Return the [x, y] coordinate for the center point of the cell that contains the specified text.  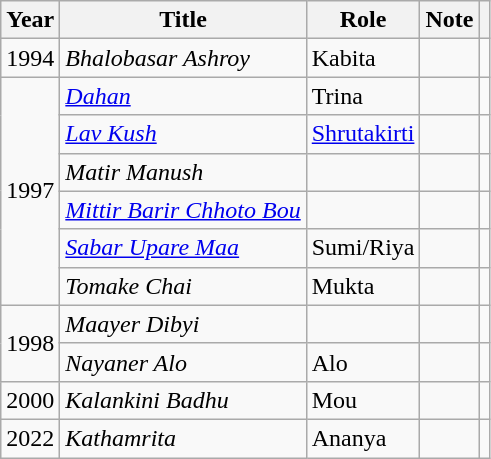
1998 [30, 343]
Mou [363, 400]
Kalankini Badhu [183, 400]
2000 [30, 400]
Bhalobasar Ashroy [183, 58]
Lav Kush [183, 134]
Dahan [183, 96]
Kabita [363, 58]
Shrutakirti [363, 134]
Maayer Dibyi [183, 324]
Role [363, 20]
2022 [30, 438]
1994 [30, 58]
Kathamrita [183, 438]
Year [30, 20]
Title [183, 20]
Nayaner Alo [183, 362]
Alo [363, 362]
Tomake Chai [183, 286]
Trina [363, 96]
Mittir Barir Chhoto Bou [183, 210]
Matir Manush [183, 172]
Ananya [363, 438]
Note [450, 20]
Mukta [363, 286]
1997 [30, 191]
Sumi/Riya [363, 248]
Sabar Upare Maa [183, 248]
